For the text-containing cell, return its midpoint in (X, Y) coordinate format. 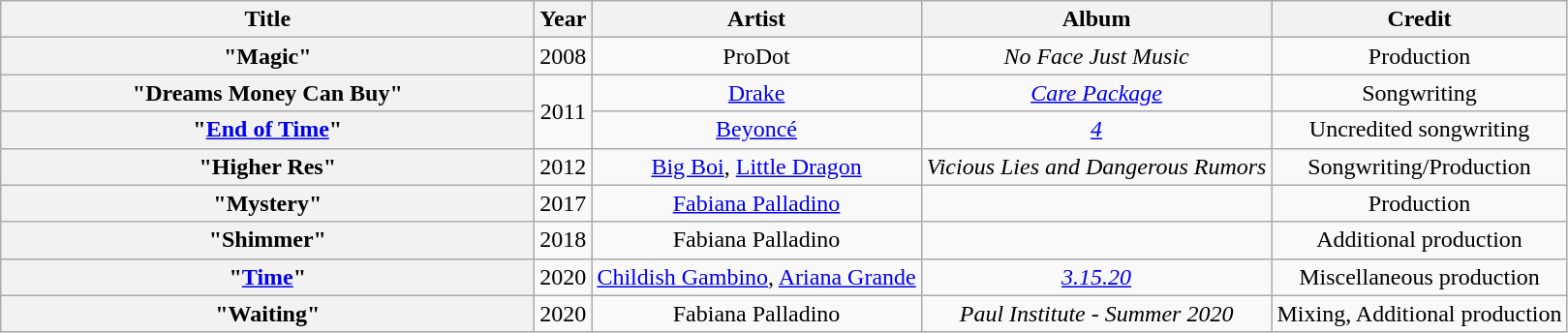
"Mystery" (267, 203)
Care Package (1096, 93)
Miscellaneous production (1420, 277)
Vicious Lies and Dangerous Rumors (1096, 166)
Credit (1420, 19)
ProDot (756, 56)
"Waiting" (267, 314)
"Shimmer" (267, 240)
Year (564, 19)
Songwriting (1420, 93)
2012 (564, 166)
Title (267, 19)
Songwriting/Production (1420, 166)
Childish Gambino, Ariana Grande (756, 277)
"Higher Res" (267, 166)
2017 (564, 203)
"Time" (267, 277)
2011 (564, 111)
4 (1096, 130)
"Magic" (267, 56)
"Dreams Money Can Buy" (267, 93)
Drake (756, 93)
Beyoncé (756, 130)
Big Boi, Little Dragon (756, 166)
Paul Institute - Summer 2020 (1096, 314)
No Face Just Music (1096, 56)
3.15.20 (1096, 277)
Album (1096, 19)
Uncredited songwriting (1420, 130)
Artist (756, 19)
2018 (564, 240)
2008 (564, 56)
Additional production (1420, 240)
"End of Time" (267, 130)
Mixing, Additional production (1420, 314)
